Search for the cell housing the specified text and yield its [x, y] center coordinate. 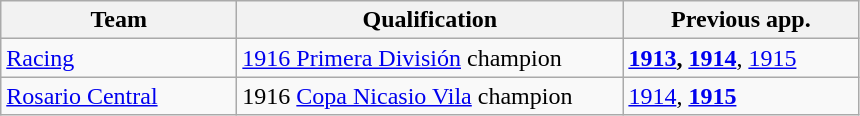
1916 Copa Nicasio Vila champion [430, 96]
1914, 1915 [741, 96]
1913, 1914, 1915 [741, 58]
Qualification [430, 20]
1916 Primera División champion [430, 58]
Rosario Central [119, 96]
Team [119, 20]
Racing [119, 58]
Previous app. [741, 20]
